Return [X, Y] of the center of cell containing provided text 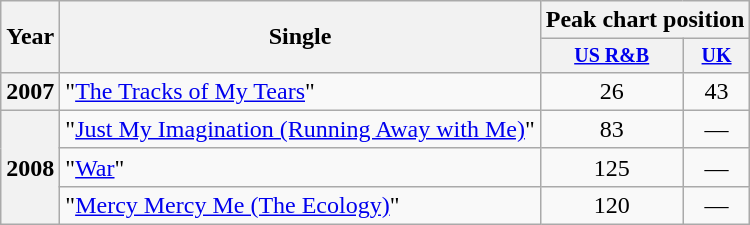
"The Tracks of My Tears" [300, 91]
Year [30, 37]
2008 [30, 167]
125 [612, 167]
26 [612, 91]
"War" [300, 167]
120 [612, 205]
"Mercy Mercy Me (The Ecology)" [300, 205]
Single [300, 37]
43 [716, 91]
2007 [30, 91]
US R&B [612, 56]
UK [716, 56]
83 [612, 129]
Peak chart position [645, 20]
"Just My Imagination (Running Away with Me)" [300, 129]
